Find where the given text appears and provide that cell's center as (X, Y) coordinate. 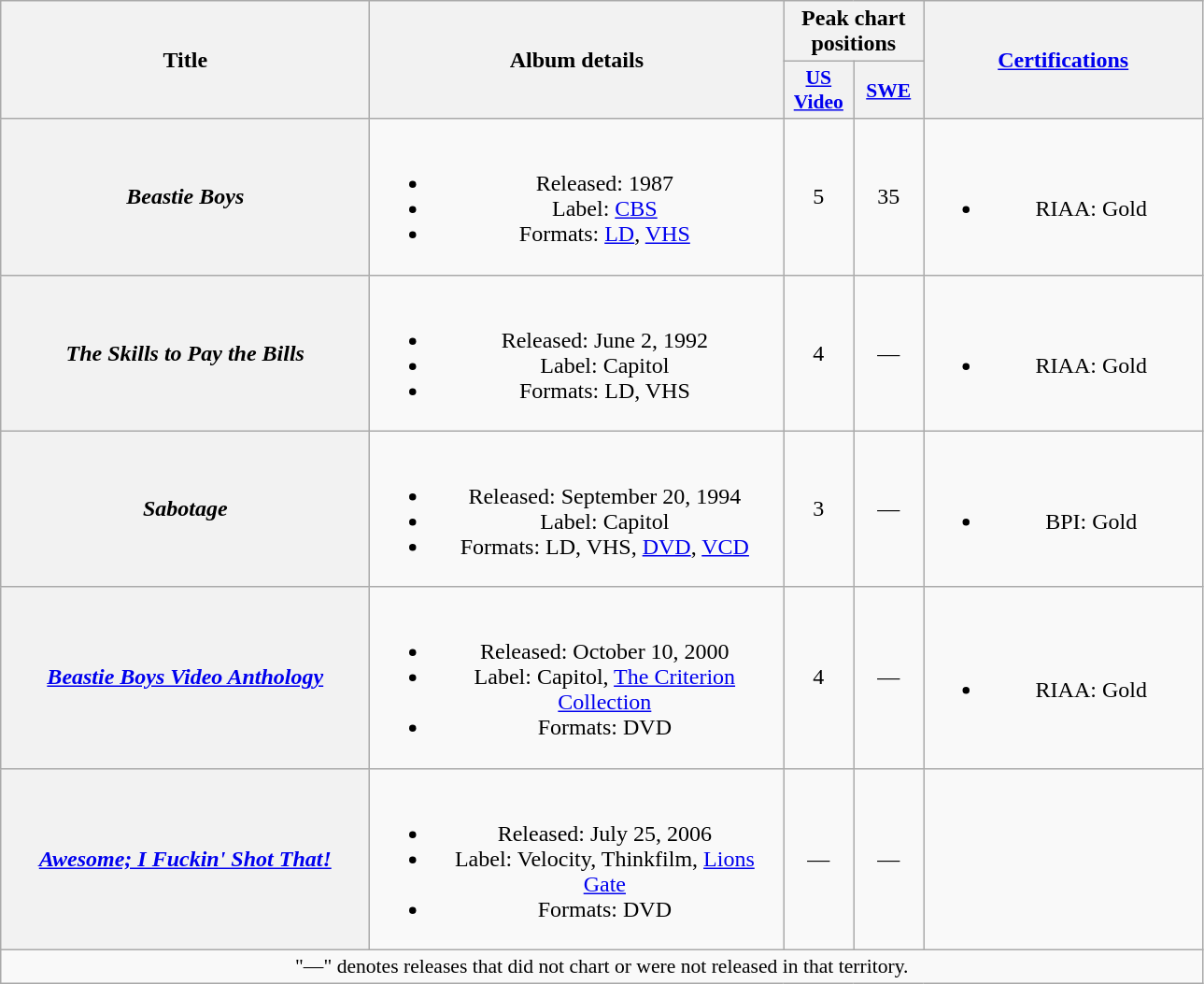
Released: October 10, 2000Label: Capitol, The Criterion CollectionFormats: DVD (577, 677)
"—" denotes releases that did not chart or were not released in that territory. (602, 966)
Released: 1987Label: CBSFormats: LD, VHS (577, 196)
Title (185, 60)
5 (818, 196)
Beastie Boys Video Anthology (185, 677)
Beastie Boys (185, 196)
USVideo (818, 90)
Peak chart positions (854, 32)
Released: July 25, 2006Label: Velocity, Thinkfilm, Lions GateFormats: DVD (577, 859)
SWE (889, 90)
Awesome; I Fuckin' Shot That! (185, 859)
3 (818, 508)
35 (889, 196)
Released: June 2, 1992Label: CapitolFormats: LD, VHS (577, 353)
BPI: Gold (1063, 508)
Sabotage (185, 508)
The Skills to Pay the Bills (185, 353)
Certifications (1063, 60)
Released: September 20, 1994Label: CapitolFormats: LD, VHS, DVD, VCD (577, 508)
Album details (577, 60)
